Scan for the cell matching the given text and deliver its (X, Y) coordinate at center. 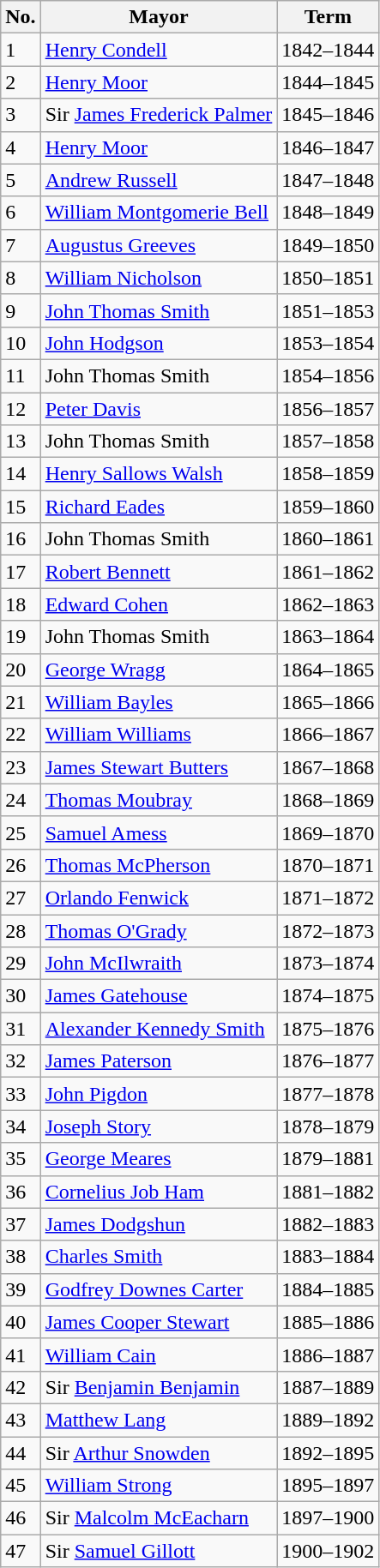
1885–1886 (328, 1322)
17 (21, 572)
42 (21, 1387)
1876–1877 (328, 1061)
2 (21, 82)
John Hodgson (159, 343)
1879–1881 (328, 1159)
41 (21, 1355)
1863–1864 (328, 637)
Henry Condell (159, 50)
Robert Bennett (159, 572)
1844–1845 (328, 82)
1883–1884 (328, 1257)
1858–1859 (328, 474)
James Gatehouse (159, 996)
Sir Samuel Gillott (159, 1551)
38 (21, 1257)
1874–1875 (328, 996)
22 (21, 735)
Sir Arthur Snowden (159, 1453)
11 (21, 375)
39 (21, 1289)
4 (21, 147)
1895–1897 (328, 1486)
44 (21, 1453)
1872–1873 (328, 930)
Thomas O'Grady (159, 930)
28 (21, 930)
1878–1879 (328, 1126)
1859–1860 (328, 507)
36 (21, 1192)
1847–1848 (328, 180)
Mayor (159, 17)
7 (21, 245)
1845–1846 (328, 115)
16 (21, 539)
1881–1882 (328, 1192)
1846–1847 (328, 147)
1865–1866 (328, 702)
1864–1865 (328, 670)
William Cain (159, 1355)
Alexander Kennedy Smith (159, 1029)
47 (21, 1551)
George Wragg (159, 670)
Matthew Lang (159, 1420)
1889–1892 (328, 1420)
32 (21, 1061)
3 (21, 115)
1900–1902 (328, 1551)
35 (21, 1159)
9 (21, 310)
Term (328, 17)
Charles Smith (159, 1257)
37 (21, 1224)
1897–1900 (328, 1518)
1 (21, 50)
Sir Malcolm McEacharn (159, 1518)
John Pigdon (159, 1094)
46 (21, 1518)
1867–1868 (328, 767)
1853–1854 (328, 343)
18 (21, 604)
1873–1874 (328, 964)
1851–1853 (328, 310)
1871–1872 (328, 898)
24 (21, 800)
Godfrey Downes Carter (159, 1289)
1857–1858 (328, 442)
William Strong (159, 1486)
10 (21, 343)
33 (21, 1094)
13 (21, 442)
40 (21, 1322)
25 (21, 832)
14 (21, 474)
1860–1861 (328, 539)
1842–1844 (328, 50)
Edward Cohen (159, 604)
Sir Benjamin Benjamin (159, 1387)
James Dodgshun (159, 1224)
1886–1887 (328, 1355)
8 (21, 278)
1854–1856 (328, 375)
21 (21, 702)
20 (21, 670)
19 (21, 637)
George Meares (159, 1159)
34 (21, 1126)
27 (21, 898)
12 (21, 409)
29 (21, 964)
1870–1871 (328, 865)
William Nicholson (159, 278)
William Bayles (159, 702)
1856–1857 (328, 409)
1877–1878 (328, 1094)
William Montgomerie Bell (159, 213)
William Williams (159, 735)
1875–1876 (328, 1029)
26 (21, 865)
1892–1895 (328, 1453)
Andrew Russell (159, 180)
1861–1862 (328, 572)
John McIlwraith (159, 964)
6 (21, 213)
1884–1885 (328, 1289)
30 (21, 996)
1850–1851 (328, 278)
Orlando Fenwick (159, 898)
43 (21, 1420)
1868–1869 (328, 800)
Augustus Greeves (159, 245)
1882–1883 (328, 1224)
Samuel Amess (159, 832)
Peter Davis (159, 409)
James Paterson (159, 1061)
1869–1870 (328, 832)
31 (21, 1029)
1866–1867 (328, 735)
45 (21, 1486)
5 (21, 180)
Cornelius Job Ham (159, 1192)
Sir James Frederick Palmer (159, 115)
1887–1889 (328, 1387)
1862–1863 (328, 604)
No. (21, 17)
James Cooper Stewart (159, 1322)
15 (21, 507)
James Stewart Butters (159, 767)
1848–1849 (328, 213)
1849–1850 (328, 245)
Thomas Moubray (159, 800)
Joseph Story (159, 1126)
Henry Sallows Walsh (159, 474)
23 (21, 767)
Thomas McPherson (159, 865)
Richard Eades (159, 507)
